Find where the given text appears and provide that cell's center as [x, y] coordinate. 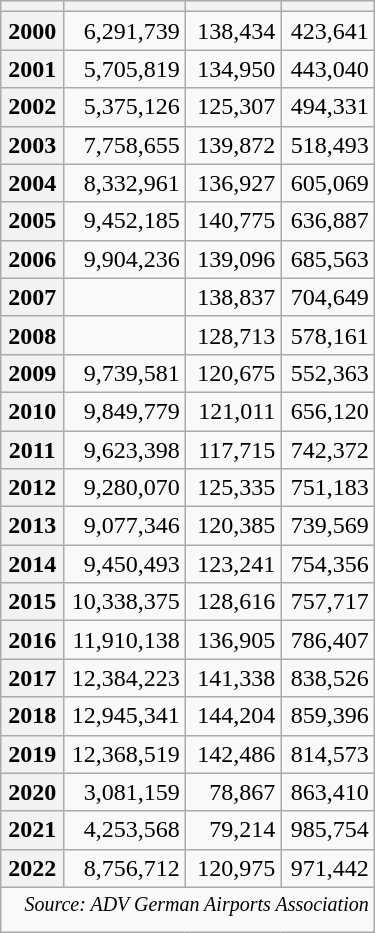
9,739,581 [125, 373]
7,758,655 [125, 145]
120,675 [233, 373]
125,307 [233, 107]
754,356 [328, 564]
2018 [32, 716]
142,486 [233, 754]
12,368,519 [125, 754]
757,717 [328, 602]
2004 [32, 183]
123,241 [233, 564]
814,573 [328, 754]
79,214 [233, 830]
11,910,138 [125, 640]
518,493 [328, 145]
3,081,159 [125, 792]
494,331 [328, 107]
9,450,493 [125, 564]
8,332,961 [125, 183]
2010 [32, 411]
2009 [32, 373]
2008 [32, 335]
2007 [32, 297]
139,872 [233, 145]
136,927 [233, 183]
2022 [32, 868]
2015 [32, 602]
863,410 [328, 792]
121,011 [233, 411]
5,375,126 [125, 107]
141,338 [233, 678]
9,280,070 [125, 488]
656,120 [328, 411]
9,623,398 [125, 449]
4,253,568 [125, 830]
2020 [32, 792]
443,040 [328, 69]
742,372 [328, 449]
739,569 [328, 526]
10,338,375 [125, 602]
134,950 [233, 69]
971,442 [328, 868]
2017 [32, 678]
128,713 [233, 335]
786,407 [328, 640]
2001 [32, 69]
125,335 [233, 488]
2005 [32, 221]
2016 [32, 640]
2002 [32, 107]
751,183 [328, 488]
2013 [32, 526]
140,775 [233, 221]
138,434 [233, 31]
128,616 [233, 602]
2006 [32, 259]
2019 [32, 754]
985,754 [328, 830]
78,867 [233, 792]
9,452,185 [125, 221]
12,384,223 [125, 678]
139,096 [233, 259]
120,975 [233, 868]
859,396 [328, 716]
117,715 [233, 449]
Source: ADV German Airports Association [188, 910]
6,291,739 [125, 31]
838,526 [328, 678]
685,563 [328, 259]
9,849,779 [125, 411]
704,649 [328, 297]
423,641 [328, 31]
2003 [32, 145]
2000 [32, 31]
5,705,819 [125, 69]
120,385 [233, 526]
605,069 [328, 183]
2011 [32, 449]
2012 [32, 488]
9,077,346 [125, 526]
136,905 [233, 640]
2014 [32, 564]
138,837 [233, 297]
2021 [32, 830]
12,945,341 [125, 716]
552,363 [328, 373]
8,756,712 [125, 868]
578,161 [328, 335]
144,204 [233, 716]
9,904,236 [125, 259]
636,887 [328, 221]
